Return [x, y] of the center of cell containing provided text 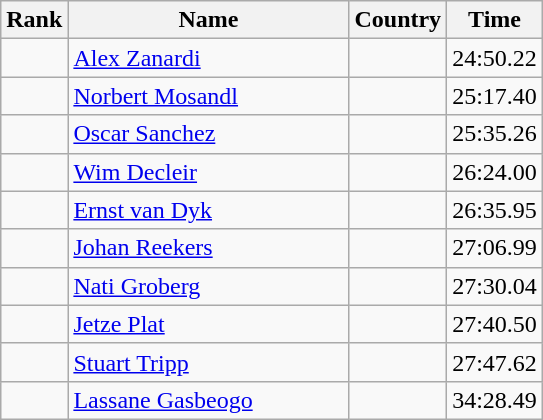
27:47.62 [495, 362]
Oscar Sanchez [208, 134]
Rank [34, 20]
25:35.26 [495, 134]
Lassane Gasbeogo [208, 400]
Wim Decleir [208, 172]
Country [398, 20]
24:50.22 [495, 58]
25:17.40 [495, 96]
Jetze Plat [208, 324]
27:06.99 [495, 248]
34:28.49 [495, 400]
26:24.00 [495, 172]
Nati Groberg [208, 286]
Norbert Mosandl [208, 96]
Time [495, 20]
Name [208, 20]
Alex Zanardi [208, 58]
26:35.95 [495, 210]
27:40.50 [495, 324]
Stuart Tripp [208, 362]
27:30.04 [495, 286]
Johan Reekers [208, 248]
Ernst van Dyk [208, 210]
